Determine the (x, y) coordinate at the center of the cell enclosing the given text.  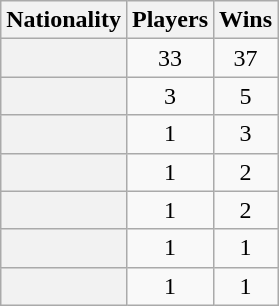
Players (170, 20)
37 (246, 58)
33 (170, 58)
Nationality (64, 20)
5 (246, 96)
Wins (246, 20)
